Return (x, y) of the center of cell containing provided text 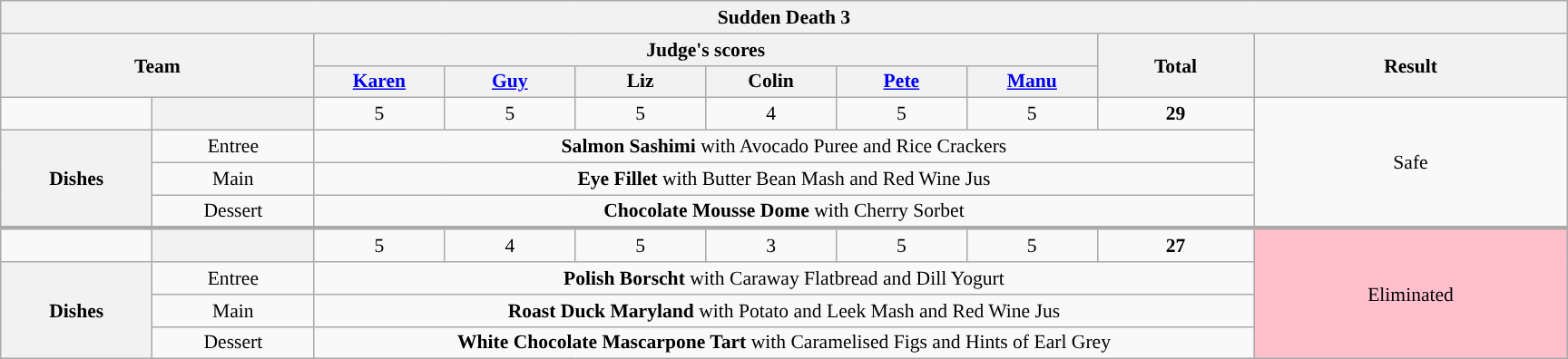
Guy (510, 82)
Roast Duck Maryland with Potato and Leek Mash and Red Wine Jus (784, 311)
Manu (1032, 82)
Total (1176, 65)
Eye Fillet with Butter Bean Mash and Red Wine Jus (784, 179)
29 (1176, 114)
Liz (641, 82)
Karen (379, 82)
Result (1410, 65)
Safe (1410, 163)
White Chocolate Mascarpone Tart with Caramelised Figs and Hints of Earl Grey (784, 343)
Pete (901, 82)
Chocolate Mousse Dome with Cherry Sorbet (784, 212)
3 (771, 245)
Polish Borscht with Caraway Flatbread and Dill Yogurt (784, 278)
27 (1176, 245)
Eliminated (1410, 294)
Judge's scores (706, 50)
Sudden Death 3 (784, 17)
Team (158, 65)
Colin (771, 82)
Salmon Sashimi with Avocado Puree and Rice Crackers (784, 147)
